Pinpoint the cell where the given text exists, returning its [x, y] midpoint coordinate. 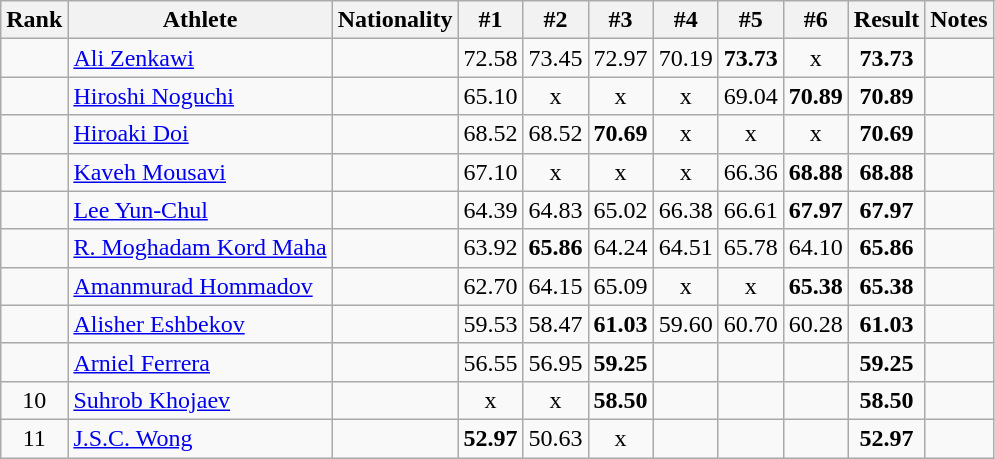
62.70 [490, 286]
Lee Yun-Chul [200, 210]
Amanmurad Hommadov [200, 286]
64.51 [686, 248]
Alisher Eshbekov [200, 324]
67.10 [490, 172]
R. Moghadam Kord Maha [200, 248]
60.28 [816, 324]
11 [34, 438]
Ali Zenkawi [200, 58]
64.10 [816, 248]
#4 [686, 20]
64.15 [556, 286]
69.04 [750, 96]
Notes [959, 20]
70.19 [686, 58]
60.70 [750, 324]
10 [34, 400]
Hiroshi Noguchi [200, 96]
65.10 [490, 96]
Rank [34, 20]
64.83 [556, 210]
Athlete [200, 20]
73.45 [556, 58]
Result [886, 20]
66.38 [686, 210]
56.55 [490, 362]
65.02 [620, 210]
63.92 [490, 248]
Suhrob Khojaev [200, 400]
#6 [816, 20]
Arniel Ferrera [200, 362]
#5 [750, 20]
65.78 [750, 248]
#1 [490, 20]
#2 [556, 20]
59.53 [490, 324]
58.47 [556, 324]
72.58 [490, 58]
Nationality [395, 20]
#3 [620, 20]
64.24 [620, 248]
66.36 [750, 172]
59.60 [686, 324]
J.S.C. Wong [200, 438]
Hiroaki Doi [200, 134]
72.97 [620, 58]
66.61 [750, 210]
Kaveh Mousavi [200, 172]
65.09 [620, 286]
50.63 [556, 438]
56.95 [556, 362]
64.39 [490, 210]
